Capture the cell that displays the provided text and extract its [X, Y] central coordinate. 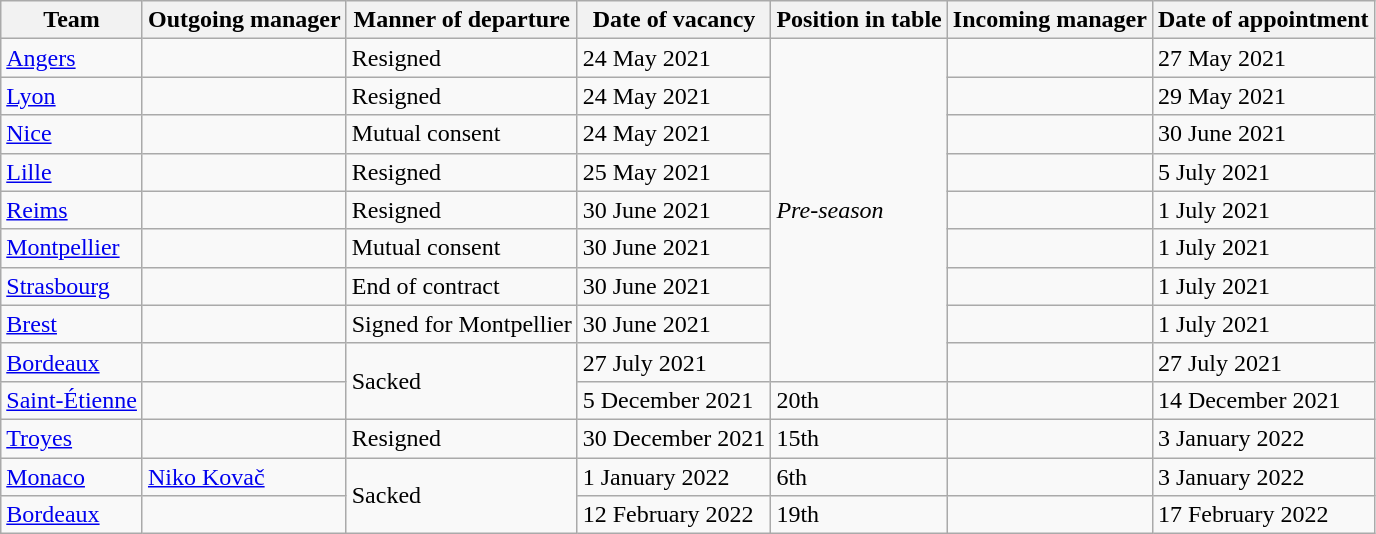
Angers [72, 58]
5 July 2021 [1263, 172]
6th [859, 477]
15th [859, 438]
Lille [72, 172]
Reims [72, 210]
30 December 2021 [674, 438]
29 May 2021 [1263, 96]
Date of vacancy [674, 20]
Incoming manager [1050, 20]
Saint-Étienne [72, 400]
Troyes [72, 438]
Date of appointment [1263, 20]
Signed for Montpellier [462, 324]
Montpellier [72, 248]
Strasbourg [72, 286]
Monaco [72, 477]
Position in table [859, 20]
19th [859, 515]
1 January 2022 [674, 477]
Pre-season [859, 210]
End of contract [462, 286]
25 May 2021 [674, 172]
Manner of departure [462, 20]
14 December 2021 [1263, 400]
27 May 2021 [1263, 58]
5 December 2021 [674, 400]
Team [72, 20]
Nice [72, 134]
Niko Kovač [244, 477]
20th [859, 400]
Outgoing manager [244, 20]
17 February 2022 [1263, 515]
Brest [72, 324]
Lyon [72, 96]
12 February 2022 [674, 515]
